Find where the given text appears and provide that cell's center as (X, Y) coordinate. 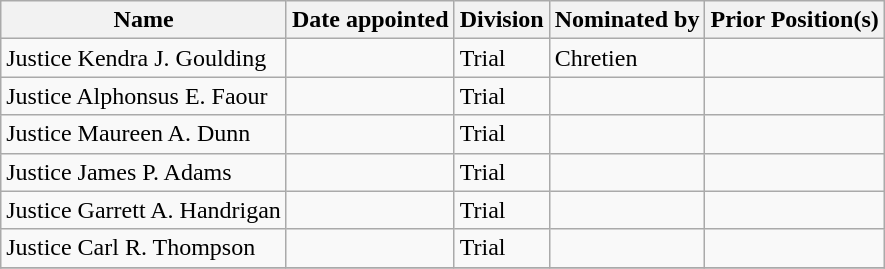
Nominated by (627, 20)
Division (502, 20)
Justice Kendra J. Goulding (144, 58)
Prior Position(s) (794, 20)
Name (144, 20)
Justice James P. Adams (144, 172)
Date appointed (370, 20)
Justice Alphonsus E. Faour (144, 96)
Justice Carl R. Thompson (144, 248)
Justice Garrett A. Handrigan (144, 210)
Chretien (627, 58)
Justice Maureen A. Dunn (144, 134)
